Capture the cell that displays the provided text and extract its [x, y] central coordinate. 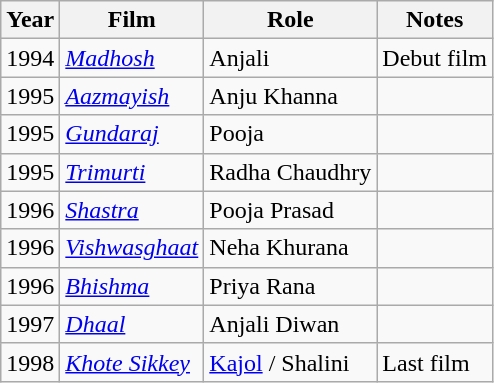
Neha Khurana [290, 248]
Trimurti [132, 172]
Year [30, 20]
Priya Rana [290, 286]
Pooja Prasad [290, 210]
Anju Khanna [290, 96]
Role [290, 20]
Bhishma [132, 286]
Gundaraj [132, 134]
Radha Chaudhry [290, 172]
1997 [30, 324]
1994 [30, 58]
Shastra [132, 210]
Anjali [290, 58]
Notes [435, 20]
Madhosh [132, 58]
Debut film [435, 58]
1998 [30, 362]
Pooja [290, 134]
Vishwasghaat [132, 248]
Aazmayish [132, 96]
Kajol / Shalini [290, 362]
Dhaal [132, 324]
Khote Sikkey [132, 362]
Film [132, 20]
Last film [435, 362]
Anjali Diwan [290, 324]
